Identify which cell holds the provided text, then report its [x, y] central coordinate. 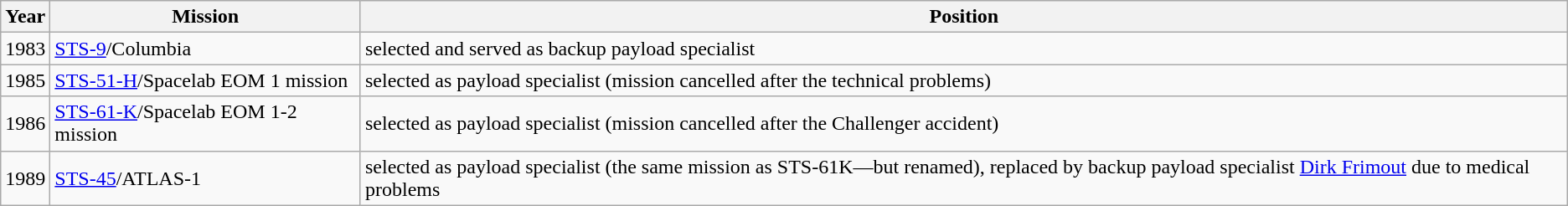
Year [25, 17]
Position [963, 17]
1985 [25, 80]
Mission [206, 17]
1989 [25, 178]
STS-45/ATLAS-1 [206, 178]
selected as payload specialist (the same mission as STS-61K—but renamed), replaced by backup payload specialist Dirk Frimout due to medical problems [963, 178]
STS-61-K/Spacelab EOM 1-2 mission [206, 124]
selected as payload specialist (mission cancelled after the Challenger accident) [963, 124]
selected as payload specialist (mission cancelled after the technical problems) [963, 80]
1983 [25, 49]
STS-51-H/Spacelab EOM 1 mission [206, 80]
selected and served as backup payload specialist [963, 49]
1986 [25, 124]
STS-9/Columbia [206, 49]
